Locate the cell with the specified text and output its [X, Y] center coordinate. 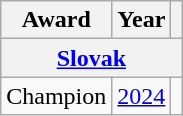
Slovak [92, 58]
2024 [142, 96]
Year [142, 20]
Champion [56, 96]
Award [56, 20]
